Detect which cell encompasses the target text, then output its [X, Y] center coordinate. 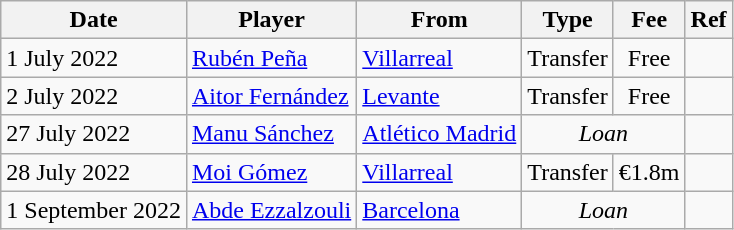
1 September 2022 [94, 210]
Manu Sánchez [271, 134]
Ref [708, 20]
Abde Ezzalzouli [271, 210]
Levante [440, 96]
2 July 2022 [94, 96]
Barcelona [440, 210]
27 July 2022 [94, 134]
Fee [649, 20]
28 July 2022 [94, 172]
Moi Gómez [271, 172]
Rubén Peña [271, 58]
Atlético Madrid [440, 134]
Player [271, 20]
€1.8m [649, 172]
Type [568, 20]
1 July 2022 [94, 58]
From [440, 20]
Date [94, 20]
Aitor Fernández [271, 96]
